Identify which cell holds the provided text, then report its [X, Y] central coordinate. 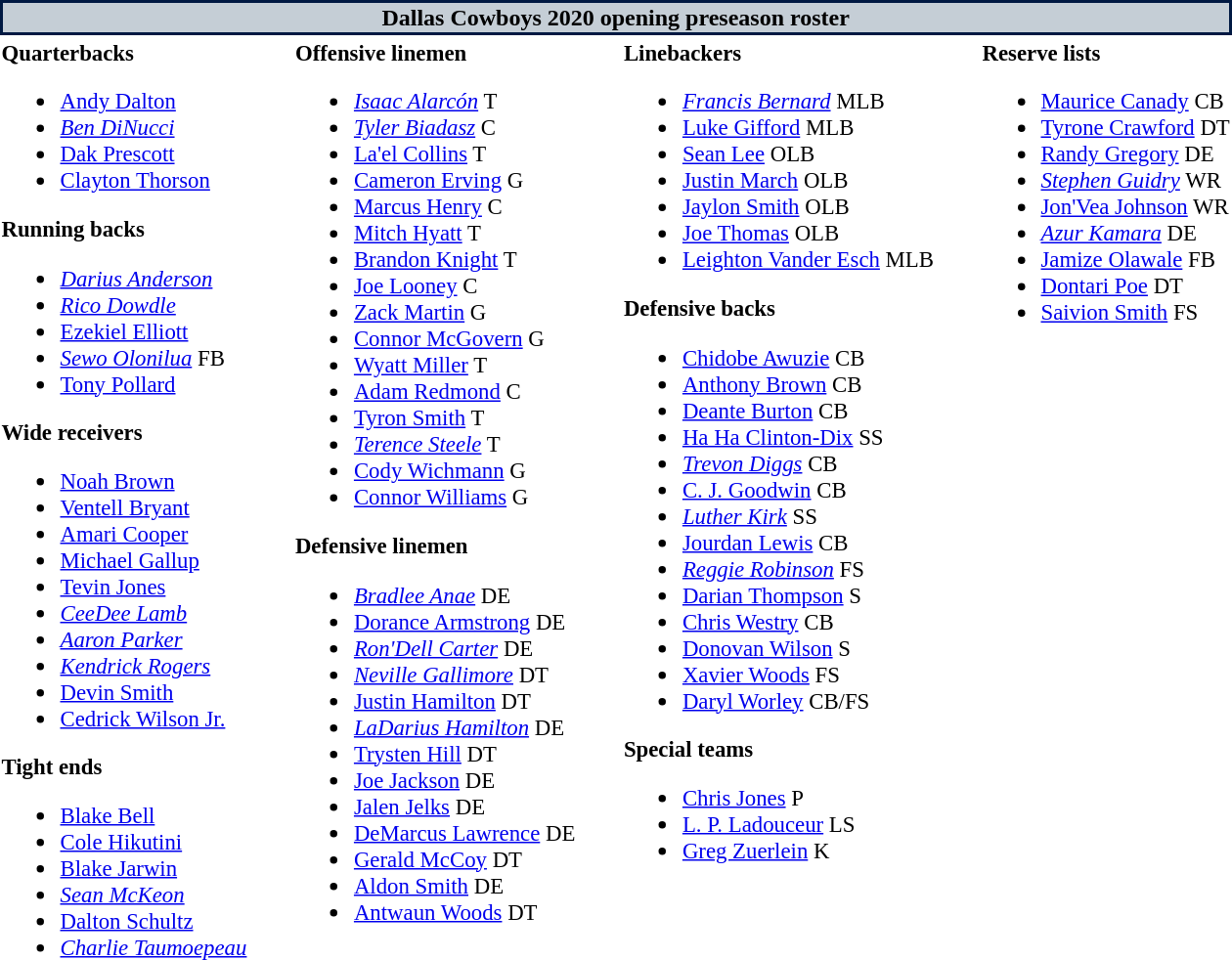
Dallas Cowboys 2020 opening preseason roster [616, 18]
